Output the (X, Y) coordinate of the center of the cell containing the given text.  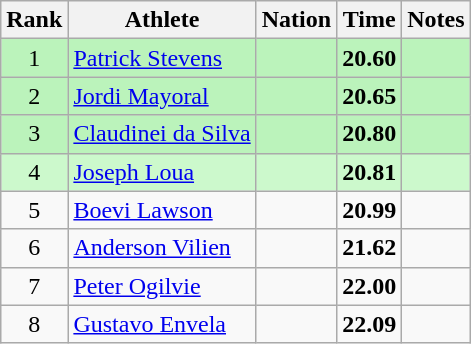
Peter Ogilvie (162, 286)
Rank (34, 20)
Anderson Vilien (162, 248)
Jordi Mayoral (162, 96)
Notes (436, 20)
6 (34, 248)
22.00 (370, 286)
3 (34, 134)
Joseph Loua (162, 172)
21.62 (370, 248)
20.65 (370, 96)
4 (34, 172)
20.60 (370, 58)
Patrick Stevens (162, 58)
Nation (296, 20)
2 (34, 96)
Gustavo Envela (162, 324)
7 (34, 286)
20.99 (370, 210)
22.09 (370, 324)
20.81 (370, 172)
5 (34, 210)
Athlete (162, 20)
8 (34, 324)
1 (34, 58)
20.80 (370, 134)
Boevi Lawson (162, 210)
Claudinei da Silva (162, 134)
Time (370, 20)
